Identify which cell holds the provided text, then report its (x, y) central coordinate. 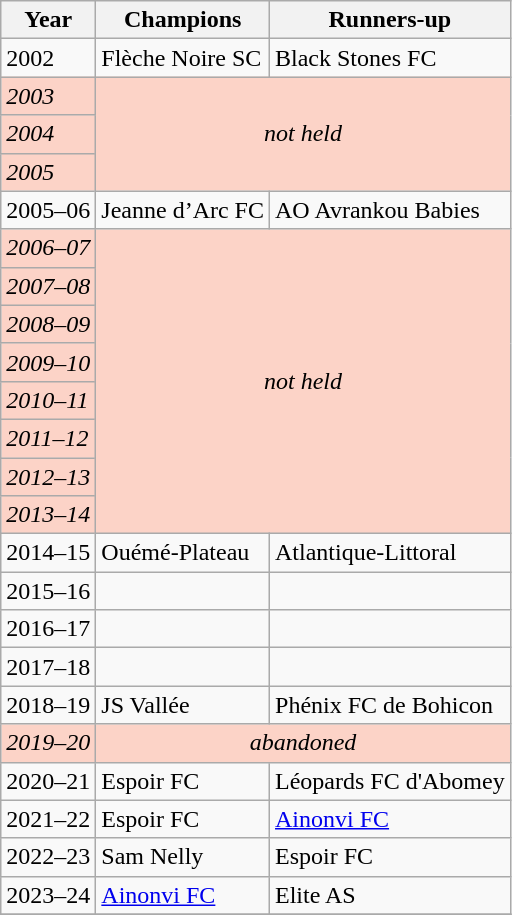
2021–22 (48, 819)
JS Vallée (183, 705)
2003 (48, 96)
2020–21 (48, 781)
2005–06 (48, 210)
2016–17 (48, 629)
2022–23 (48, 857)
2010–11 (48, 400)
Sam Nelly (183, 857)
2004 (48, 134)
Jeanne d’Arc FC (183, 210)
Elite AS (390, 895)
2018–19 (48, 705)
2006–07 (48, 248)
Black Stones FC (390, 58)
2019–20 (48, 743)
Atlantique-Littoral (390, 553)
2002 (48, 58)
2012–13 (48, 477)
2005 (48, 172)
2008–09 (48, 324)
Phénix FC de Bohicon (390, 705)
Runners-up (390, 20)
Flèche Noire SC (183, 58)
abandoned (303, 743)
Léopards FC d'Abomey (390, 781)
Year (48, 20)
Ouémé-Plateau (183, 553)
AO Avrankou Babies (390, 210)
2009–10 (48, 362)
2017–18 (48, 667)
2023–24 (48, 895)
Champions (183, 20)
2015–16 (48, 591)
2007–08 (48, 286)
2013–14 (48, 515)
2011–12 (48, 438)
2014–15 (48, 553)
